Return the (x, y) coordinate for the center point of the cell that contains the specified text.  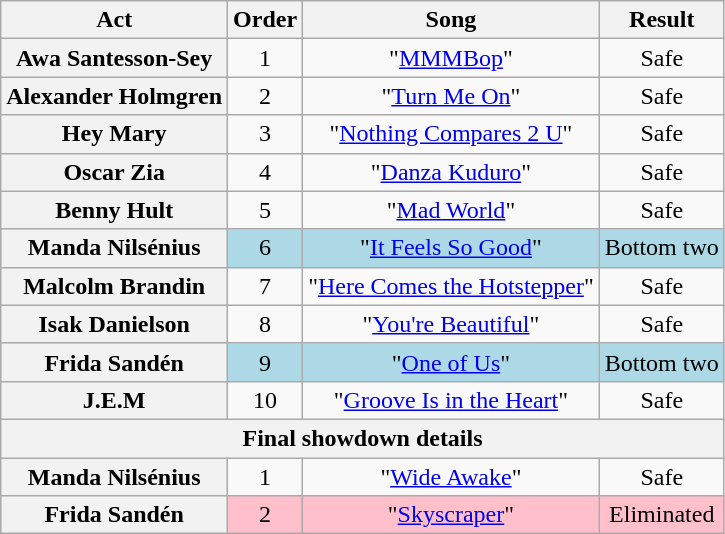
10 (266, 400)
Malcolm Brandin (114, 286)
"Wide Awake" (452, 477)
Awa Santesson-Sey (114, 58)
J.E.M (114, 400)
"Nothing Compares 2 U" (452, 134)
"Danza Kuduro" (452, 172)
"You're Beautiful" (452, 324)
"It Feels So Good" (452, 248)
Benny Hult (114, 210)
5 (266, 210)
9 (266, 362)
4 (266, 172)
"One of Us" (452, 362)
"Mad World" (452, 210)
Result (662, 20)
"Skyscraper" (452, 515)
Hey Mary (114, 134)
Isak Danielson (114, 324)
6 (266, 248)
8 (266, 324)
Oscar Zia (114, 172)
7 (266, 286)
Song (452, 20)
Eliminated (662, 515)
"MMMBop" (452, 58)
"Here Comes the Hotstepper" (452, 286)
Final showdown details (363, 438)
3 (266, 134)
Order (266, 20)
Alexander Holmgren (114, 96)
"Groove Is in the Heart" (452, 400)
Act (114, 20)
"Turn Me On" (452, 96)
